Determine the (X, Y) coordinate at the center of the cell enclosing the given text.  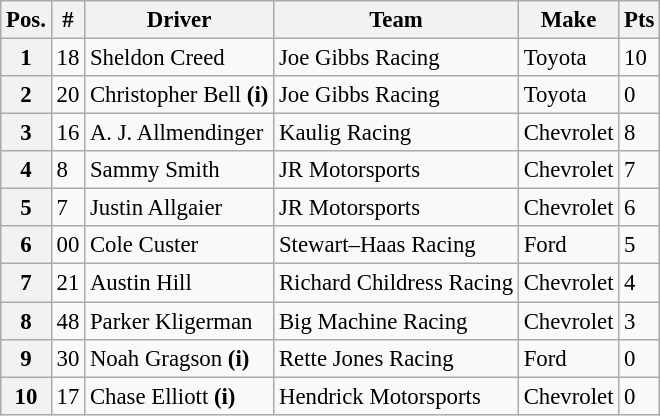
Richard Childress Racing (396, 283)
17 (68, 396)
30 (68, 358)
Team (396, 20)
Noah Gragson (i) (180, 358)
Pts (640, 20)
9 (26, 358)
Sammy Smith (180, 170)
Kaulig Racing (396, 133)
Sheldon Creed (180, 58)
Christopher Bell (i) (180, 95)
00 (68, 245)
21 (68, 283)
Hendrick Motorsports (396, 396)
20 (68, 95)
Cole Custer (180, 245)
Chase Elliott (i) (180, 396)
Pos. (26, 20)
Make (568, 20)
Big Machine Racing (396, 321)
18 (68, 58)
Stewart–Haas Racing (396, 245)
A. J. Allmendinger (180, 133)
Austin Hill (180, 283)
16 (68, 133)
# (68, 20)
2 (26, 95)
48 (68, 321)
Driver (180, 20)
Rette Jones Racing (396, 358)
1 (26, 58)
Parker Kligerman (180, 321)
Justin Allgaier (180, 208)
